Return (x, y) of the center of cell containing provided text 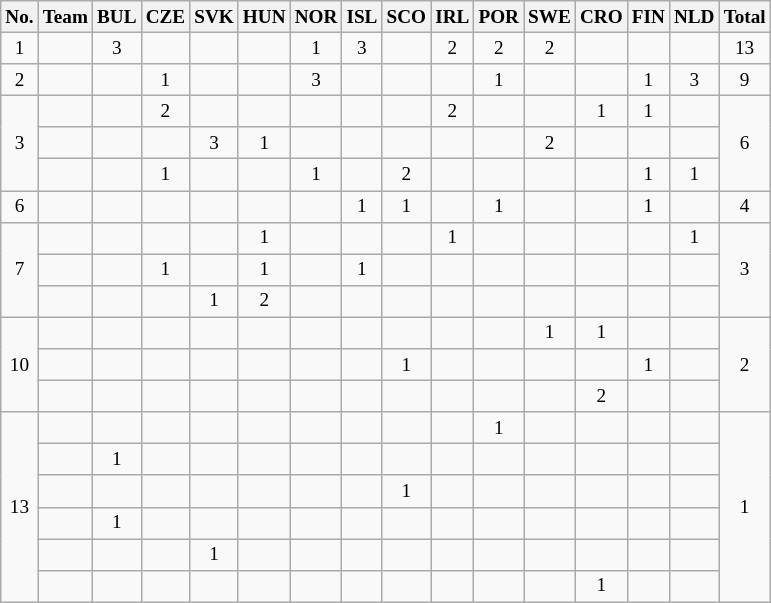
SWE (550, 17)
CZE (166, 17)
NOR (316, 17)
FIN (648, 17)
Total (744, 17)
NLD (694, 17)
CRO (601, 17)
SVK (214, 17)
7 (20, 270)
10 (20, 364)
No. (20, 17)
BUL (116, 17)
SCO (406, 17)
HUN (264, 17)
Team (65, 17)
9 (744, 80)
POR (499, 17)
IRL (452, 17)
ISL (362, 17)
4 (744, 206)
